Provide the [X, Y] coordinate of the cell's center where the given text is located.  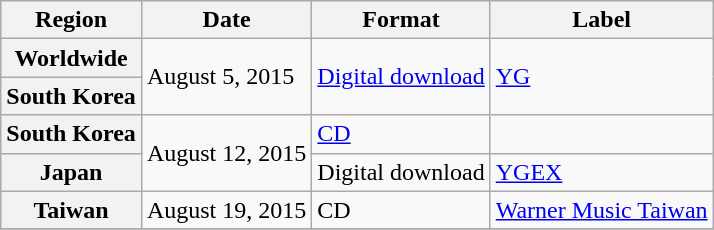
August 12, 2015 [226, 153]
Format [401, 20]
Taiwan [72, 210]
Worldwide [72, 58]
Region [72, 20]
YGEX [602, 172]
YG [602, 77]
August 5, 2015 [226, 77]
Japan [72, 172]
August 19, 2015 [226, 210]
Label [602, 20]
Date [226, 20]
Warner Music Taiwan [602, 210]
